Return the (X, Y) coordinate for the center point of the cell that contains the specified text.  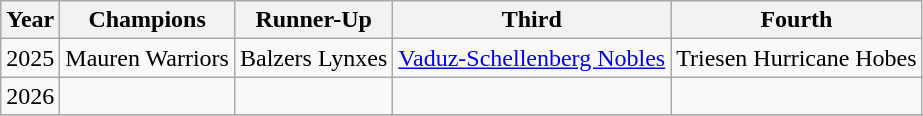
Triesen Hurricane Hobes (796, 58)
Third (532, 20)
Fourth (796, 20)
2026 (30, 96)
Year (30, 20)
2025 (30, 58)
Champions (148, 20)
Runner-Up (313, 20)
Balzers Lynxes (313, 58)
Vaduz-Schellenberg Nobles (532, 58)
Mauren Warriors (148, 58)
